Search for the cell housing the specified text and yield its (x, y) center coordinate. 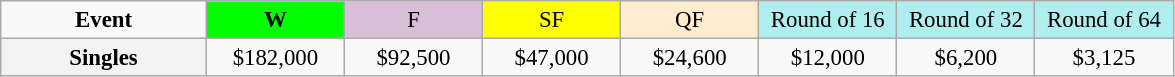
Round of 16 (828, 20)
$6,200 (966, 58)
F (413, 20)
Round of 32 (966, 20)
$182,000 (275, 58)
Singles (104, 58)
$47,000 (552, 58)
Event (104, 20)
$12,000 (828, 58)
SF (552, 20)
Round of 64 (1104, 20)
QF (690, 20)
$92,500 (413, 58)
$24,600 (690, 58)
$3,125 (1104, 58)
W (275, 20)
